Return (X, Y) of the center of cell containing provided text 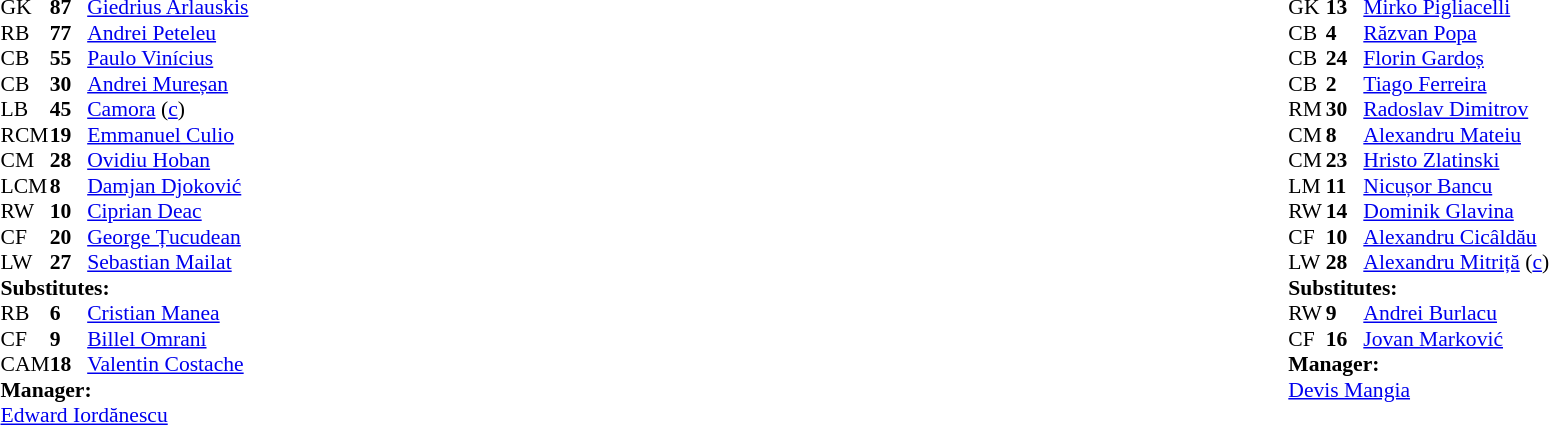
Sebastian Mailat (168, 263)
19 (69, 135)
Andrei Mureșan (168, 84)
Hristo Zlatinski (1456, 161)
LB (24, 109)
Paulo Vinícius (168, 59)
Damjan Djoković (168, 186)
LM (1307, 186)
George Țucudean (168, 237)
LCM (24, 186)
Răzvan Popa (1456, 33)
RCM (24, 135)
45 (69, 109)
16 (1345, 339)
2 (1345, 84)
6 (69, 313)
Billel Omrani (168, 339)
Andrei Peteleu (168, 33)
27 (69, 263)
77 (69, 33)
4 (1345, 33)
Alexandru Cicâldău (1456, 237)
Camora (c) (168, 109)
RM (1307, 109)
18 (69, 365)
Tiago Ferreira (1456, 84)
Radoslav Dimitrov (1456, 109)
Dominik Glavina (1456, 211)
Devis Mangia (1418, 390)
Alexandru Mateiu (1456, 135)
24 (1345, 59)
CAM (24, 365)
23 (1345, 161)
14 (1345, 211)
Cristian Manea (168, 313)
Valentin Costache (168, 365)
Alexandru Mitriță (c) (1456, 263)
Ciprian Deac (168, 211)
Emmanuel Culio (168, 135)
Andrei Burlacu (1456, 313)
Nicușor Bancu (1456, 186)
Florin Gardoș (1456, 59)
Jovan Marković (1456, 339)
20 (69, 237)
55 (69, 59)
Ovidiu Hoban (168, 161)
11 (1345, 186)
